Output the [X, Y] coordinate of the center of the cell containing the given text.  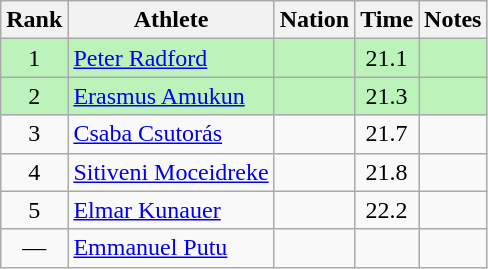
3 [34, 134]
21.7 [387, 134]
21.8 [387, 172]
22.2 [387, 210]
Sitiveni Moceidreke [171, 172]
4 [34, 172]
Notes [453, 20]
Emmanuel Putu [171, 248]
Athlete [171, 20]
Time [387, 20]
Csaba Csutorás [171, 134]
— [34, 248]
5 [34, 210]
1 [34, 58]
21.1 [387, 58]
Erasmus Amukun [171, 96]
Elmar Kunauer [171, 210]
Peter Radford [171, 58]
21.3 [387, 96]
Rank [34, 20]
2 [34, 96]
Nation [314, 20]
